Determine the [X, Y] coordinate at the center of the cell enclosing the given text.  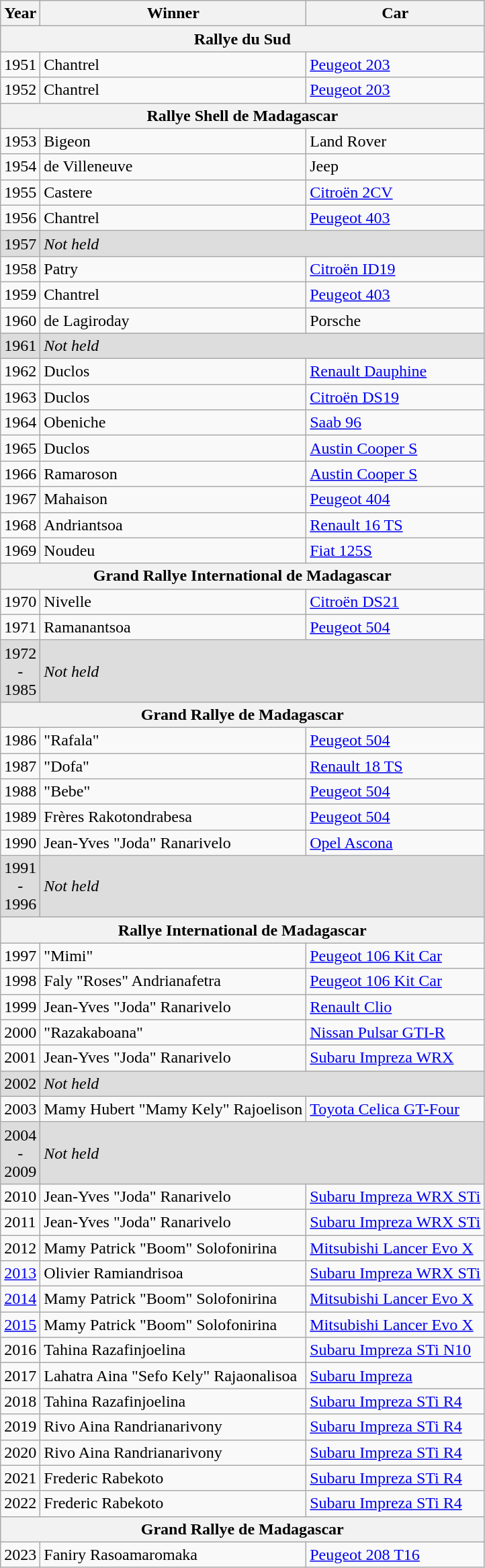
2023 [20, 1555]
Car [395, 13]
1965 [20, 448]
Castere [173, 192]
Rallye Shell de Madagascar [242, 116]
Grand Rallye International de Madagascar [242, 576]
Faly "Roses" Andrianafetra [173, 981]
Nissan Pulsar GTI-R [395, 1032]
1998 [20, 981]
Renault 16 TS [395, 525]
Land Rover [395, 141]
Noudeu [173, 550]
1972-1985 [20, 671]
1963 [20, 397]
1959 [20, 294]
Citroën DS19 [395, 397]
Citroën ID19 [395, 269]
"Razakaboana" [173, 1032]
1999 [20, 1007]
1986 [20, 740]
Olivier Ramiandrisoa [173, 1274]
2012 [20, 1248]
1957 [20, 243]
1969 [20, 550]
1988 [20, 792]
2019 [20, 1427]
1951 [20, 65]
Faniry Rasoamaromaka [173, 1555]
Mamy Hubert "Mamy Kely" Rajoelison [173, 1109]
Subaru Impreza WRX [395, 1058]
Ramaroson [173, 474]
2010 [20, 1196]
Rallye International de Madagascar [242, 930]
1997 [20, 956]
2021 [20, 1478]
2013 [20, 1274]
1955 [20, 192]
1970 [20, 602]
1971 [20, 627]
Year [20, 13]
1960 [20, 321]
Renault Clio [395, 1007]
2004-2009 [20, 1153]
2016 [20, 1350]
1962 [20, 372]
1954 [20, 167]
Citroën DS21 [395, 602]
1953 [20, 141]
"Mimi" [173, 956]
2017 [20, 1376]
2014 [20, 1299]
Peugeot 404 [395, 499]
"Dofa" [173, 766]
2022 [20, 1503]
Winner [173, 13]
Nivelle [173, 602]
Bigeon [173, 141]
2015 [20, 1325]
1961 [20, 346]
Patry [173, 269]
Porsche [395, 321]
1968 [20, 525]
2018 [20, 1401]
2002 [20, 1083]
Mahaison [173, 499]
"Bebe" [173, 792]
Opel Ascona [395, 843]
Jeep [395, 167]
Peugeot 208 T16 [395, 1555]
de Lagiroday [173, 321]
Renault 18 TS [395, 766]
2020 [20, 1452]
Fiat 125S [395, 550]
Saab 96 [395, 423]
Obeniche [173, 423]
de Villeneuve [173, 167]
Andriantsoa [173, 525]
Lahatra Aina "Sefo Kely" Rajaonalisoa [173, 1376]
Citroën 2CV [395, 192]
Renault Dauphine [395, 372]
1990 [20, 843]
1956 [20, 218]
2000 [20, 1032]
Frères Rakotondrabesa [173, 817]
2001 [20, 1058]
1952 [20, 90]
"Rafala" [173, 740]
1966 [20, 474]
Subaru Impreza [395, 1376]
1987 [20, 766]
Rallye du Sud [242, 39]
1989 [20, 817]
1964 [20, 423]
2011 [20, 1222]
1958 [20, 269]
2003 [20, 1109]
1967 [20, 499]
Toyota Celica GT-Four [395, 1109]
Ramanantsoa [173, 627]
1991-1996 [20, 886]
Subaru Impreza STi N10 [395, 1350]
